Output the (x, y) coordinate of the center of the cell containing the given text.  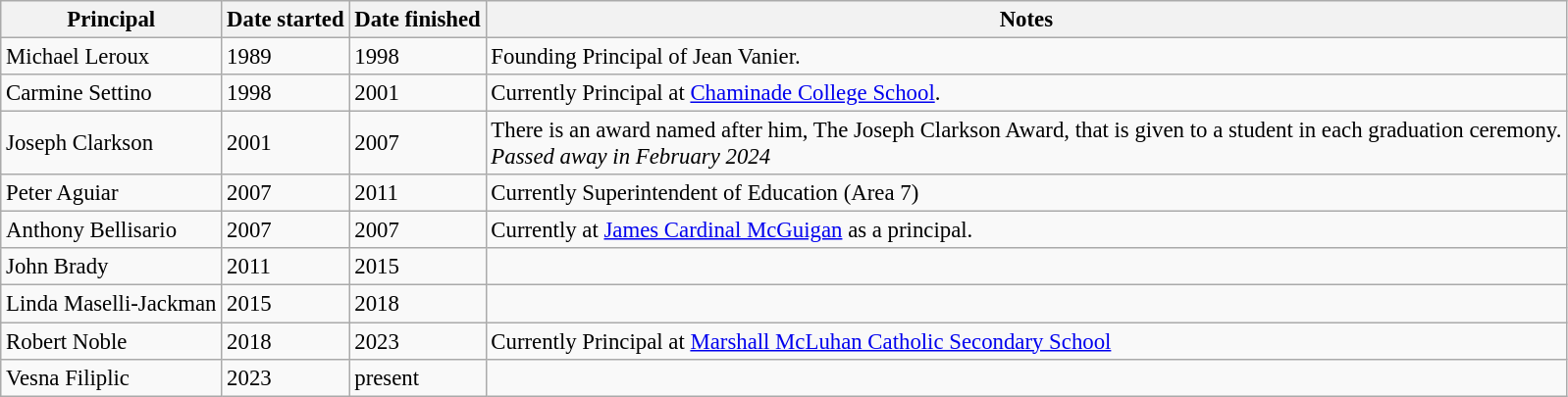
Anthony Bellisario (112, 230)
Notes (1026, 20)
Joseph Clarkson (112, 143)
Robert Noble (112, 341)
Currently Principal at Marshall McLuhan Catholic Secondary School (1026, 341)
Peter Aguiar (112, 193)
Currently at James Cardinal McGuigan as a principal. (1026, 230)
Date finished (418, 20)
Currently Superintendent of Education (Area 7) (1026, 193)
Vesna Filiplic (112, 377)
Founding Principal of Jean Vanier. (1026, 57)
Date started (286, 20)
Linda Maselli-Jackman (112, 304)
There is an award named after him, The Joseph Clarkson Award, that is given to a student in each graduation ceremony.Passed away in February 2024 (1026, 143)
Carmine Settino (112, 93)
present (418, 377)
Michael Leroux (112, 57)
1989 (286, 57)
Principal (112, 20)
John Brady (112, 268)
Currently Principal at Chaminade College School. (1026, 93)
